Return the [X, Y] coordinate for the center point of the cell that contains the specified text.  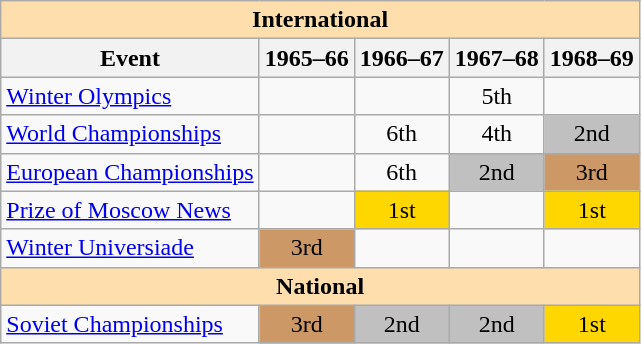
International [320, 20]
1967–68 [496, 58]
Winter Universiade [130, 248]
Event [130, 58]
Prize of Moscow News [130, 210]
World Championships [130, 134]
European Championships [130, 172]
1966–67 [402, 58]
Winter Olympics [130, 96]
5th [496, 96]
1965–66 [306, 58]
1968–69 [592, 58]
4th [496, 134]
National [320, 286]
Soviet Championships [130, 324]
